Capture the cell that displays the provided text and extract its (x, y) central coordinate. 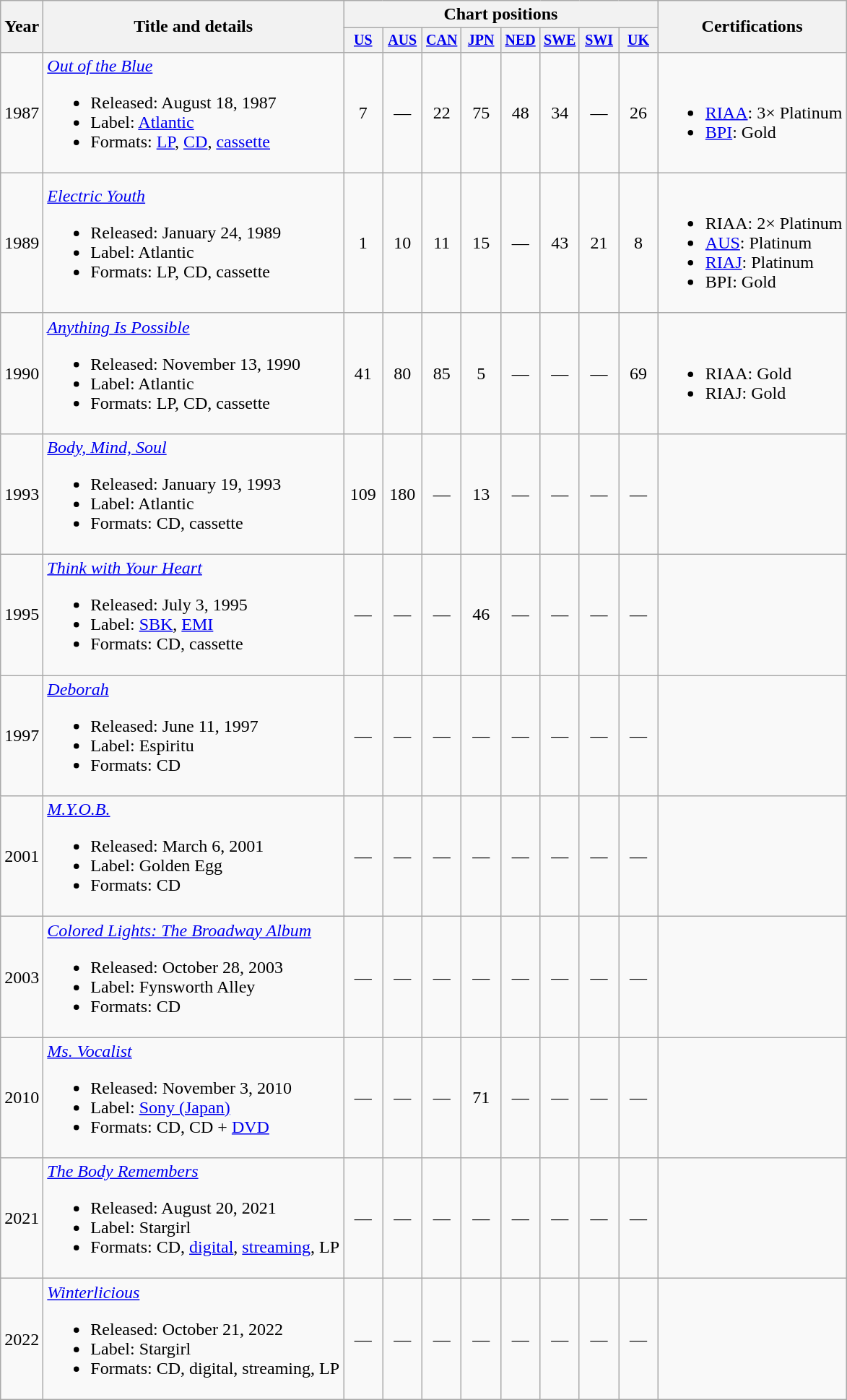
RIAA: 3× PlatinumBPI: Gold (752, 113)
85 (441, 373)
1995 (22, 615)
1993 (22, 494)
WinterliciousReleased: October 21, 2022Label: StargirlFormats: CD, digital, streaming, LP (194, 1339)
US (363, 40)
109 (363, 494)
5 (481, 373)
48 (520, 113)
1987 (22, 113)
Certifications (752, 27)
M.Y.O.B.Released: March 6, 2001Label: Golden EggFormats: CD (194, 857)
AUS (402, 40)
The Body RemembersReleased: August 20, 2021Label: StargirlFormats: CD, digital, streaming, LP (194, 1218)
75 (481, 113)
UK (638, 40)
15 (481, 243)
2010 (22, 1098)
7 (363, 113)
2021 (22, 1218)
RIAA: GoldRIAJ: Gold (752, 373)
Body, Mind, SoulReleased: January 19, 1993Label: AtlanticFormats: CD, cassette (194, 494)
Title and details (194, 27)
41 (363, 373)
Anything Is PossibleReleased: November 13, 1990Label: AtlanticFormats: LP, CD, cassette (194, 373)
NED (520, 40)
Think with Your HeartReleased: July 3, 1995Label: SBK, EMIFormats: CD, cassette (194, 615)
22 (441, 113)
SWE (560, 40)
10 (402, 243)
21 (599, 243)
26 (638, 113)
13 (481, 494)
180 (402, 494)
1990 (22, 373)
JPN (481, 40)
Colored Lights: The Broadway AlbumReleased: October 28, 2003Label: Fynsworth AlleyFormats: CD (194, 977)
71 (481, 1098)
SWI (599, 40)
Electric YouthReleased: January 24, 1989Label: AtlanticFormats: LP, CD, cassette (194, 243)
11 (441, 243)
1997 (22, 735)
2003 (22, 977)
Out of the BlueReleased: August 18, 1987Label: AtlanticFormats: LP, CD, cassette (194, 113)
8 (638, 243)
46 (481, 615)
RIAA: 2× PlatinumAUS: PlatinumRIAJ: PlatinumBPI: Gold (752, 243)
CAN (441, 40)
1 (363, 243)
DeborahReleased: June 11, 1997Label: EspirituFormats: CD (194, 735)
2001 (22, 857)
34 (560, 113)
69 (638, 373)
80 (402, 373)
Ms. VocalistReleased: November 3, 2010Label: Sony (Japan)Formats: CD, CD + DVD (194, 1098)
43 (560, 243)
Year (22, 27)
2022 (22, 1339)
Chart positions (501, 14)
1989 (22, 243)
